For the text-containing cell, return its midpoint in [X, Y] coordinate format. 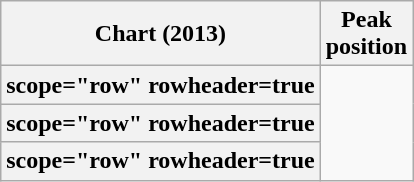
Chart (2013) [160, 34]
Peakposition [366, 34]
